Search for the cell housing the specified text and yield its [X, Y] center coordinate. 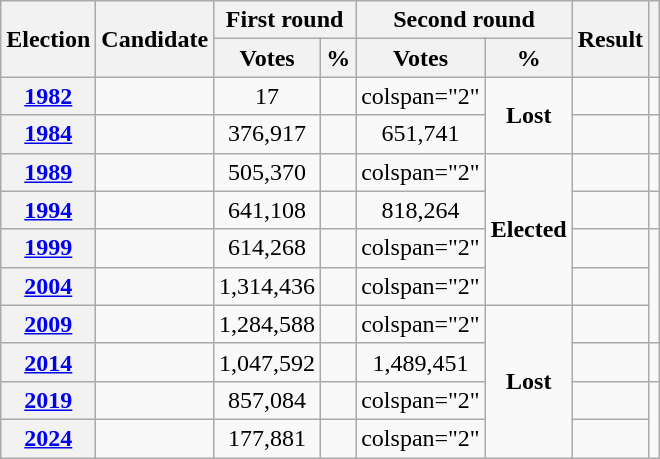
651,741 [421, 134]
17 [268, 96]
2014 [48, 362]
Elected [528, 229]
1994 [48, 210]
Result [610, 39]
614,268 [268, 248]
1,047,592 [268, 362]
376,917 [268, 134]
2024 [48, 438]
1984 [48, 134]
Election [48, 39]
Candidate [155, 39]
2004 [48, 286]
1,314,436 [268, 286]
857,084 [268, 400]
177,881 [268, 438]
641,108 [268, 210]
1989 [48, 172]
505,370 [268, 172]
1,489,451 [421, 362]
Second round [464, 20]
1,284,588 [268, 324]
2019 [48, 400]
2009 [48, 324]
First round [285, 20]
818,264 [421, 210]
1982 [48, 96]
1999 [48, 248]
